Locate the cell with the specified text and output its (X, Y) center coordinate. 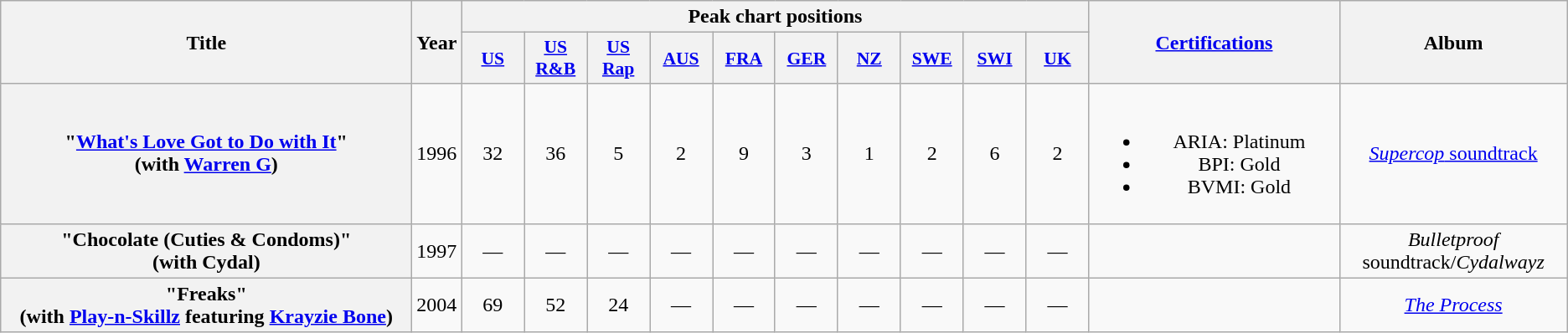
1 (869, 154)
69 (493, 305)
Year (437, 42)
Title (206, 42)
The Process (1453, 305)
6 (995, 154)
UK (1057, 59)
Supercop soundtrack (1453, 154)
GER (806, 59)
Certifications (1215, 42)
24 (618, 305)
FRA (744, 59)
AUS (682, 59)
"Freaks"(with Play-n-Skillz featuring Krayzie Bone) (206, 305)
1996 (437, 154)
52 (556, 305)
Peak chart positions (776, 17)
ARIA: PlatinumBPI: GoldBVMI: Gold (1215, 154)
"What's Love Got to Do with It"(with Warren G) (206, 154)
SWE (931, 59)
9 (744, 154)
1997 (437, 251)
Album (1453, 42)
USR&B (556, 59)
2004 (437, 305)
32 (493, 154)
3 (806, 154)
5 (618, 154)
SWI (995, 59)
NZ (869, 59)
"Chocolate (Cuties & Condoms)"(with Cydal) (206, 251)
Bulletproof soundtrack/Cydalwayz (1453, 251)
36 (556, 154)
USRap (618, 59)
US (493, 59)
